Pinpoint the cell where the given text exists, returning its [x, y] midpoint coordinate. 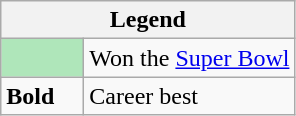
Won the Super Bowl [190, 58]
Bold [42, 96]
Career best [190, 96]
Legend [148, 20]
